Search for the cell housing the specified text and yield its [X, Y] center coordinate. 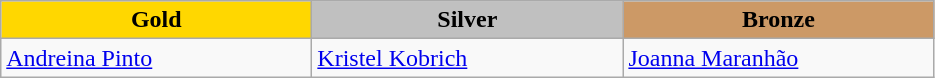
Joanna Maranhão [778, 58]
Andreina Pinto [156, 58]
Kristel Kobrich [468, 58]
Silver [468, 20]
Gold [156, 20]
Bronze [778, 20]
